Detect which cell encompasses the target text, then output its [X, Y] center coordinate. 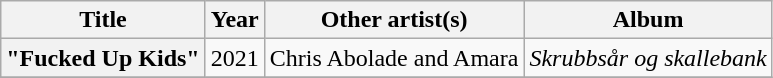
Year [234, 20]
Other artist(s) [394, 20]
Title [103, 20]
Album [648, 20]
2021 [234, 58]
Skrubbsår og skallebank [648, 58]
Chris Abolade and Amara [394, 58]
"Fucked Up Kids" [103, 58]
